Scan for the cell matching the given text and deliver its [X, Y] coordinate at center. 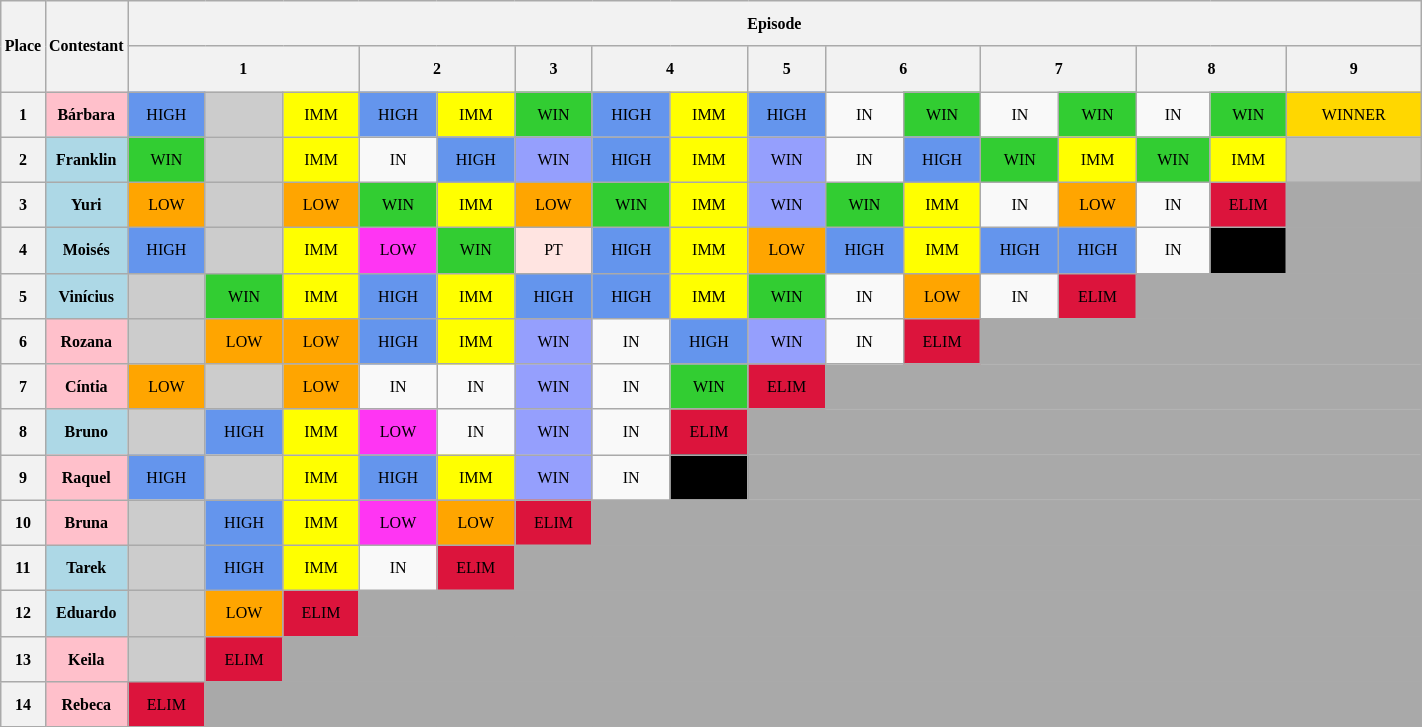
Yuri [86, 204]
Tarek [86, 568]
Bárbara [86, 114]
Bruna [86, 522]
Franklin [86, 160]
14 [23, 704]
Rebeca [86, 704]
Eduardo [86, 612]
Contestant [86, 46]
Keila [86, 658]
11 [23, 568]
13 [23, 658]
Moisés [86, 250]
12 [23, 612]
PT [554, 250]
Cíntia [86, 386]
Vinícius [86, 296]
Rozana [86, 340]
Place [23, 46]
Episode [775, 22]
Raquel [86, 476]
Bruno [86, 432]
10 [23, 522]
WINNER [1354, 114]
